Determine the (X, Y) coordinate at the center of the cell enclosing the given text.  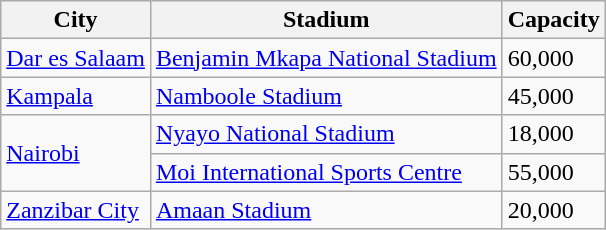
18,000 (554, 134)
45,000 (554, 96)
City (76, 20)
Nairobi (76, 153)
Kampala (76, 96)
55,000 (554, 172)
Zanzibar City (76, 210)
Nyayo National Stadium (326, 134)
Benjamin Mkapa National Stadium (326, 58)
Namboole Stadium (326, 96)
20,000 (554, 210)
Moi International Sports Centre (326, 172)
Capacity (554, 20)
60,000 (554, 58)
Stadium (326, 20)
Dar es Salaam (76, 58)
Amaan Stadium (326, 210)
